Detect which cell encompasses the target text, then output its [x, y] center coordinate. 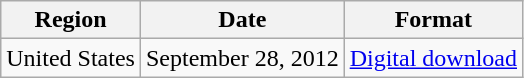
United States [71, 58]
Format [433, 20]
September 28, 2012 [242, 58]
Digital download [433, 58]
Region [71, 20]
Date [242, 20]
